For the text-containing cell, return its midpoint in [X, Y] coordinate format. 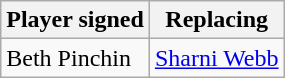
Beth Pinchin [76, 58]
Sharni Webb [216, 58]
Replacing [216, 20]
Player signed [76, 20]
